From the cell containing the given text, extract its center point as (X, Y) coordinate. 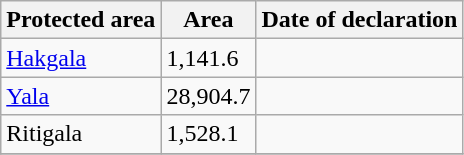
1,141.6 (208, 58)
Protected area (81, 20)
Date of declaration (360, 20)
1,528.1 (208, 134)
Area (208, 20)
Yala (81, 96)
Ritigala (81, 134)
Hakgala (81, 58)
28,904.7 (208, 96)
